Return the (X, Y) coordinate for the center point of the cell that contains the specified text.  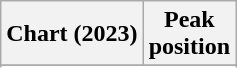
Chart (2023) (72, 34)
Peakposition (189, 34)
